Capture the cell that displays the provided text and extract its [x, y] central coordinate. 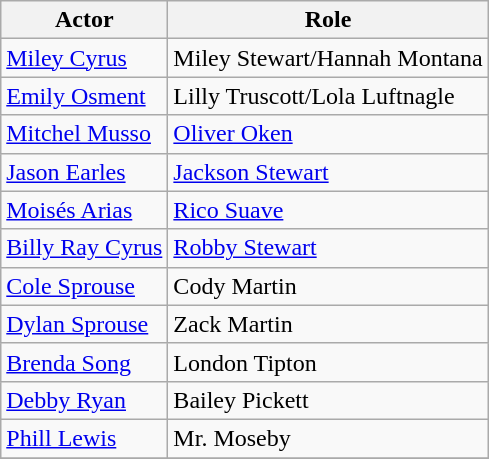
Cody Martin [328, 286]
Emily Osment [84, 96]
Phill Lewis [84, 438]
London Tipton [328, 362]
Moisés Arias [84, 210]
Robby Stewart [328, 248]
Jason Earles [84, 172]
Actor [84, 20]
Dylan Sprouse [84, 324]
Role [328, 20]
Lilly Truscott/Lola Luftnagle [328, 96]
Mr. Moseby [328, 438]
Brenda Song [84, 362]
Debby Ryan [84, 400]
Billy Ray Cyrus [84, 248]
Miley Stewart/Hannah Montana [328, 58]
Miley Cyrus [84, 58]
Cole Sprouse [84, 286]
Bailey Pickett [328, 400]
Oliver Oken [328, 134]
Mitchel Musso [84, 134]
Rico Suave [328, 210]
Jackson Stewart [328, 172]
Zack Martin [328, 324]
